Scan for the cell matching the given text and deliver its (X, Y) coordinate at center. 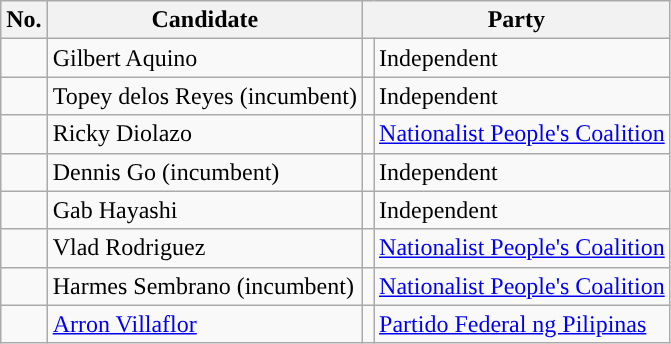
Topey delos Reyes (incumbent) (204, 96)
Harmes Sembrano (incumbent) (204, 286)
Arron Villaflor (204, 324)
Vlad Rodriguez (204, 248)
Party (516, 20)
Gilbert Aquino (204, 58)
Ricky Diolazo (204, 134)
Dennis Go (incumbent) (204, 172)
Gab Hayashi (204, 210)
No. (24, 20)
Partido Federal ng Pilipinas (522, 324)
Candidate (204, 20)
